Return [x, y] of the center of cell containing provided text 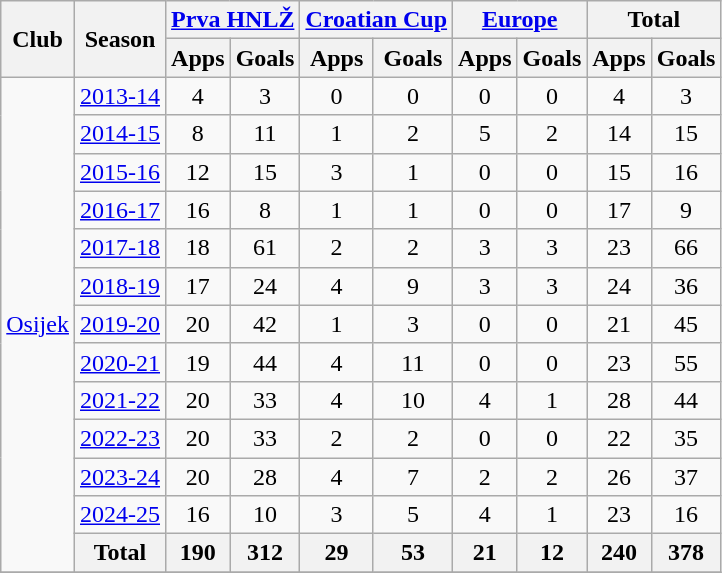
Osijek [38, 324]
29 [336, 553]
Europe [520, 20]
2022-23 [120, 438]
2019-20 [120, 324]
2020-21 [120, 362]
14 [619, 134]
55 [686, 362]
2015-16 [120, 172]
61 [265, 248]
2021-22 [120, 400]
378 [686, 553]
37 [686, 477]
18 [198, 248]
Club [38, 39]
Croatian Cup [376, 20]
35 [686, 438]
Prva HNLŽ [233, 20]
2014-15 [120, 134]
2024-25 [120, 515]
2016-17 [120, 210]
66 [686, 248]
2017-18 [120, 248]
42 [265, 324]
240 [619, 553]
Season [120, 39]
53 [412, 553]
2023-24 [120, 477]
190 [198, 553]
22 [619, 438]
36 [686, 286]
2018-19 [120, 286]
19 [198, 362]
26 [619, 477]
2013-14 [120, 96]
45 [686, 324]
312 [265, 553]
7 [412, 477]
